Provide the (x, y) coordinate of the cell's center where the given text is located.  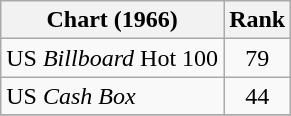
Rank (258, 20)
79 (258, 58)
US Billboard Hot 100 (112, 58)
44 (258, 96)
Chart (1966) (112, 20)
US Cash Box (112, 96)
